For the text-containing cell, return its midpoint in (X, Y) coordinate format. 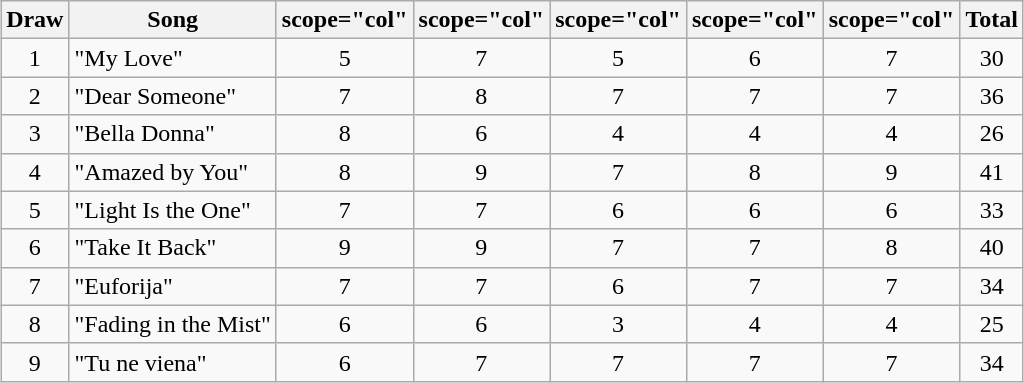
30 (992, 58)
"Amazed by You" (172, 172)
"Bella Donna" (172, 134)
"Dear Someone" (172, 96)
Total (992, 20)
"Euforija" (172, 286)
25 (992, 324)
"My Love" (172, 58)
Song (172, 20)
"Tu ne viena" (172, 362)
33 (992, 210)
36 (992, 96)
"Fading in the Mist" (172, 324)
"Light Is the One" (172, 210)
2 (35, 96)
26 (992, 134)
1 (35, 58)
Draw (35, 20)
41 (992, 172)
40 (992, 248)
"Take It Back" (172, 248)
